Provide the (x, y) coordinate of the cell's center where the given text is located.  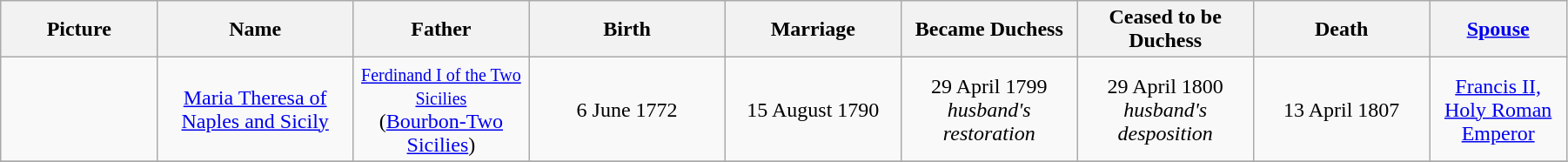
Father (441, 30)
15 August 1790 (813, 110)
Death (1341, 30)
Spouse (1498, 30)
Francis II, Holy Roman Emperor (1498, 110)
Became Duchess (989, 30)
6 June 1772 (627, 110)
Name (256, 30)
Maria Theresa of Naples and Sicily (256, 110)
Birth (627, 30)
13 April 1807 (1341, 110)
Marriage (813, 30)
Picture (79, 30)
29 April 1800husband's desposition (1165, 110)
Ceased to be Duchess (1165, 30)
29 April 1799husband's restoration (989, 110)
Ferdinand I of the Two Sicilies(Bourbon-Two Sicilies) (441, 110)
